Capture the cell that displays the provided text and extract its (X, Y) central coordinate. 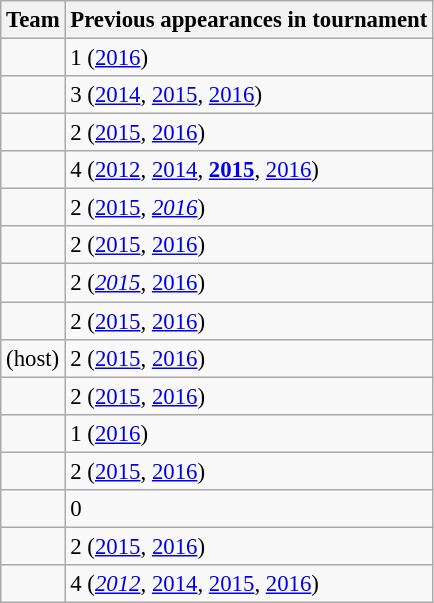
Previous appearances in tournament (249, 20)
3 (2014, 2015, 2016) (249, 95)
0 (249, 509)
(host) (33, 358)
Team (33, 20)
